From the cell containing the given text, extract its center point as (x, y) coordinate. 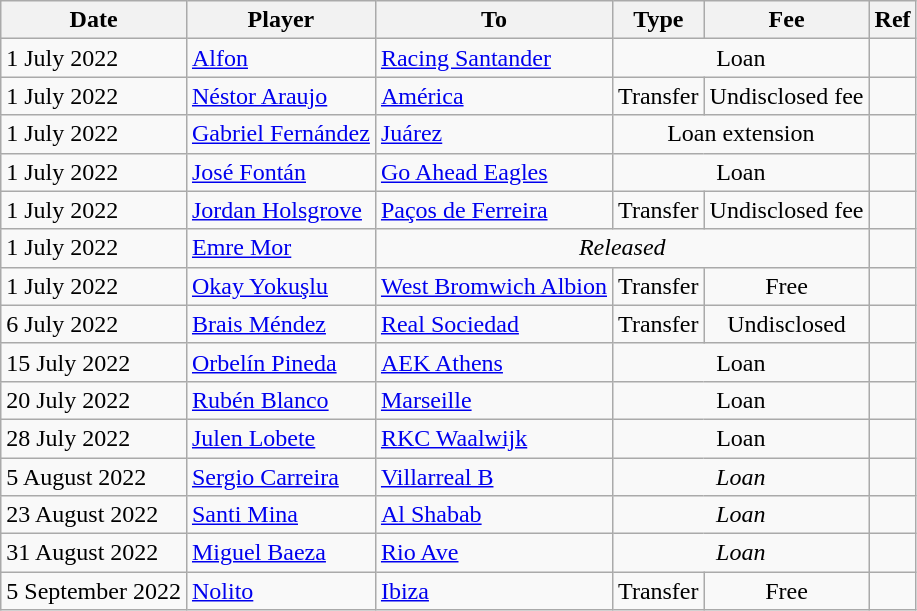
AEK Athens (494, 362)
Juárez (494, 134)
Okay Yokuşlu (280, 286)
América (494, 96)
Rubén Blanco (280, 400)
Loan extension (742, 134)
5 August 2022 (94, 477)
RKC Waalwijk (494, 438)
Orbelín Pineda (280, 362)
To (494, 20)
Villarreal B (494, 477)
Alfon (280, 58)
Brais Méndez (280, 324)
Date (94, 20)
23 August 2022 (94, 515)
Paços de Ferreira (494, 210)
Néstor Araujo (280, 96)
Go Ahead Eagles (494, 172)
Released (622, 248)
Emre Mor (280, 248)
Miguel Baeza (280, 553)
Jordan Holsgrove (280, 210)
Julen Lobete (280, 438)
Sergio Carreira (280, 477)
15 July 2022 (94, 362)
20 July 2022 (94, 400)
Al Shabab (494, 515)
Marseille (494, 400)
Ref (892, 20)
Undisclosed (786, 324)
Ibiza (494, 591)
5 September 2022 (94, 591)
Gabriel Fernández (280, 134)
Type (659, 20)
Racing Santander (494, 58)
Real Sociedad (494, 324)
Rio Ave (494, 553)
Fee (786, 20)
José Fontán (280, 172)
Player (280, 20)
West Bromwich Albion (494, 286)
6 July 2022 (94, 324)
31 August 2022 (94, 553)
Santi Mina (280, 515)
Nolito (280, 591)
28 July 2022 (94, 438)
